For the text-containing cell, return its midpoint in (X, Y) coordinate format. 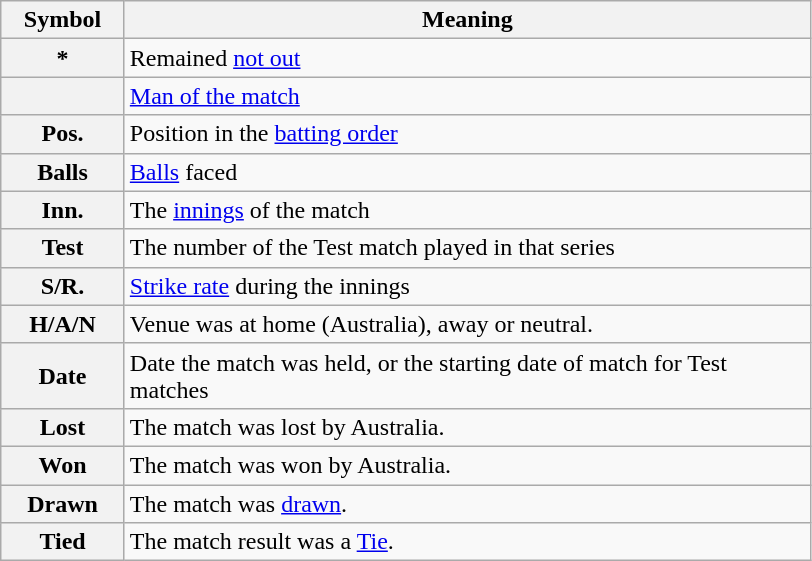
Lost (63, 427)
The match result was a Tie. (467, 542)
Inn. (63, 210)
H/A/N (63, 324)
Balls faced (467, 172)
Man of the match (467, 96)
Test (63, 248)
The number of the Test match played in that series (467, 248)
The match was lost by Australia. (467, 427)
The match was won by Australia. (467, 465)
The innings of the match (467, 210)
Won (63, 465)
Position in the batting order (467, 134)
Remained not out (467, 58)
Pos. (63, 134)
Strike rate during the innings (467, 286)
Date the match was held, or the starting date of match for Test matches (467, 376)
Meaning (467, 20)
The match was drawn. (467, 503)
Symbol (63, 20)
Venue was at home (Australia), away or neutral. (467, 324)
Drawn (63, 503)
Date (63, 376)
* (63, 58)
Tied (63, 542)
S/R. (63, 286)
Balls (63, 172)
